Find where the given text appears and provide that cell's center as (X, Y) coordinate. 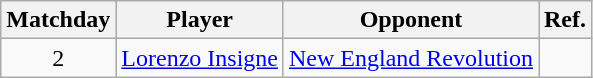
Opponent (410, 20)
2 (58, 58)
New England Revolution (410, 58)
Player (200, 20)
Lorenzo Insigne (200, 58)
Ref. (564, 20)
Matchday (58, 20)
